Scan for the cell matching the given text and deliver its (x, y) coordinate at center. 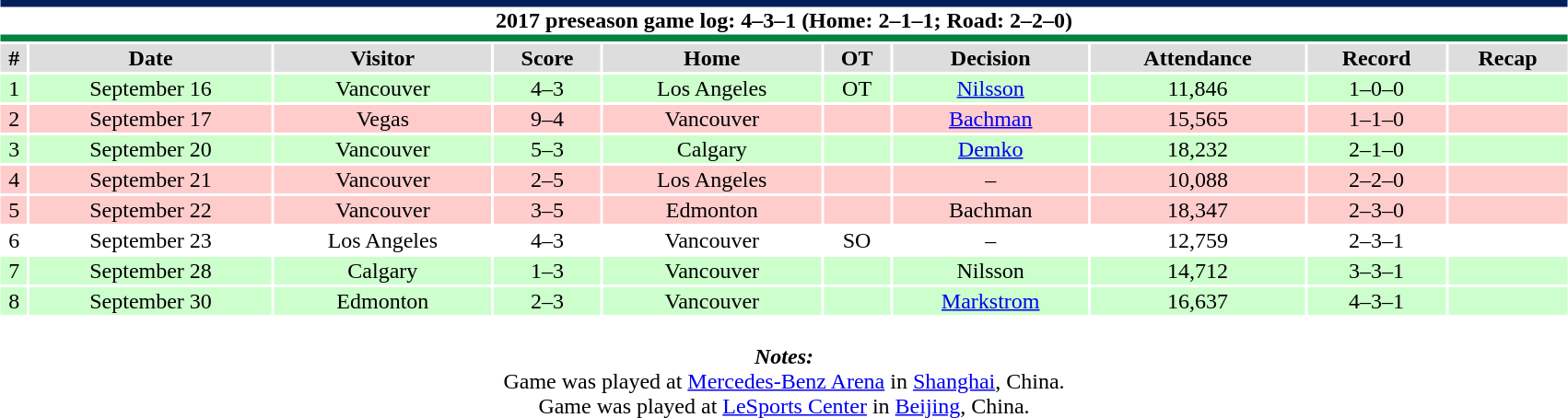
September 22 (151, 210)
September 17 (151, 119)
18,347 (1198, 210)
2–3–0 (1376, 210)
16,637 (1198, 301)
Score (547, 58)
2–1–0 (1376, 149)
September 30 (151, 301)
3–5 (547, 210)
3 (15, 149)
Date (151, 58)
2–3 (547, 301)
September 23 (151, 240)
Decision (990, 58)
9–4 (547, 119)
1–0–0 (1376, 88)
Vegas (382, 119)
Visitor (382, 58)
4 (15, 180)
SO (857, 240)
Demko (990, 149)
September 20 (151, 149)
11,846 (1198, 88)
Attendance (1198, 58)
2 (15, 119)
2–3–1 (1376, 240)
1–3 (547, 271)
15,565 (1198, 119)
Recap (1507, 58)
2–2–0 (1376, 180)
12,759 (1198, 240)
September 16 (151, 88)
1–1–0 (1376, 119)
10,088 (1198, 180)
18,232 (1198, 149)
4–3–1 (1376, 301)
Record (1376, 58)
6 (15, 240)
8 (15, 301)
3–3–1 (1376, 271)
1 (15, 88)
Markstrom (990, 301)
# (15, 58)
5 (15, 210)
14,712 (1198, 271)
5–3 (547, 149)
2–5 (547, 180)
7 (15, 271)
Home (712, 58)
September 28 (151, 271)
September 21 (151, 180)
2017 preseason game log: 4–3–1 (Home: 2–1–1; Road: 2–2–0) (784, 20)
